Scan for the cell matching the given text and deliver its [x, y] coordinate at center. 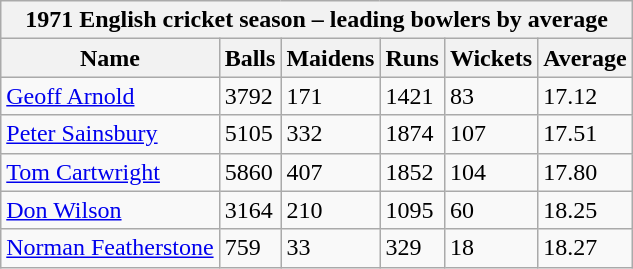
5105 [250, 134]
18.25 [586, 210]
Name [110, 58]
Balls [250, 58]
5860 [250, 172]
1095 [412, 210]
Wickets [490, 58]
104 [490, 172]
332 [330, 134]
83 [490, 96]
Don Wilson [110, 210]
Runs [412, 58]
171 [330, 96]
60 [490, 210]
329 [412, 248]
17.12 [586, 96]
Maidens [330, 58]
17.80 [586, 172]
17.51 [586, 134]
Geoff Arnold [110, 96]
33 [330, 248]
107 [490, 134]
Average [586, 58]
759 [250, 248]
18 [490, 248]
3792 [250, 96]
Norman Featherstone [110, 248]
1852 [412, 172]
1421 [412, 96]
Tom Cartwright [110, 172]
18.27 [586, 248]
407 [330, 172]
1874 [412, 134]
1971 English cricket season – leading bowlers by average [316, 20]
Peter Sainsbury [110, 134]
210 [330, 210]
3164 [250, 210]
